Find where the given text appears and provide that cell's center as [x, y] coordinate. 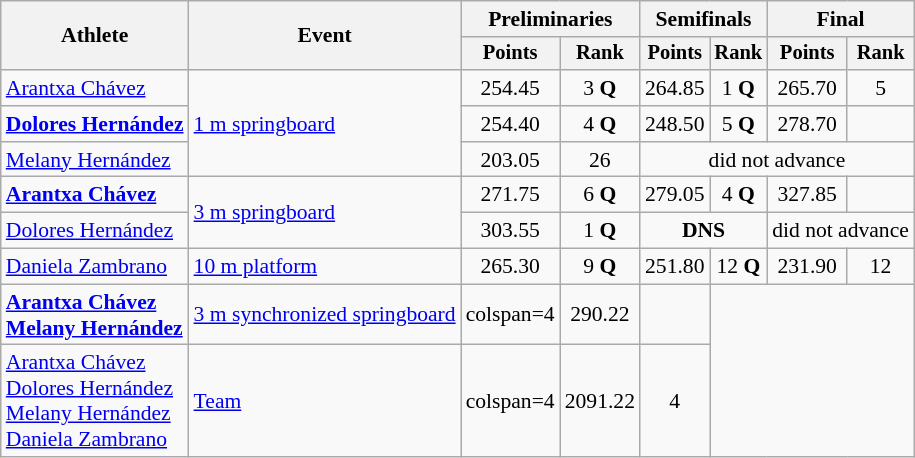
5 Q [739, 124]
254.40 [510, 124]
265.30 [510, 267]
Final [840, 19]
3 Q [600, 88]
26 [600, 160]
Athlete [95, 36]
12 [880, 267]
Preliminaries [550, 19]
6 Q [600, 195]
Event [325, 36]
231.90 [807, 267]
12 Q [739, 267]
265.70 [807, 88]
251.80 [674, 267]
Melany Hernández [95, 160]
278.70 [807, 124]
327.85 [807, 195]
5 [880, 88]
10 m platform [325, 267]
3 m springboard [325, 212]
1 m springboard [325, 124]
Team [325, 401]
203.05 [510, 160]
2091.22 [600, 401]
303.55 [510, 231]
9 Q [600, 267]
279.05 [674, 195]
Daniela Zambrano [95, 267]
3 m synchronized springboard [325, 314]
Arantxa ChávezDolores HernándezMelany HernándezDaniela Zambrano [95, 401]
254.45 [510, 88]
264.85 [674, 88]
4 [674, 401]
290.22 [600, 314]
271.75 [510, 195]
Semifinals [704, 19]
248.50 [674, 124]
Arantxa ChávezMelany Hernández [95, 314]
DNS [704, 231]
